Extract the [x, y] coordinate from the center of the cell holding the provided text.  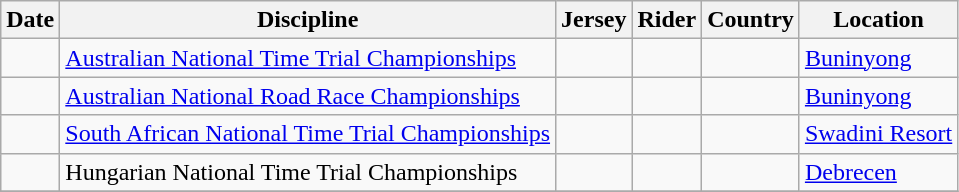
South African National Time Trial Championships [308, 134]
Australian National Road Race Championships [308, 96]
Country [751, 20]
Date [30, 20]
Swadini Resort [878, 134]
Jersey [594, 20]
Rider [667, 20]
Debrecen [878, 172]
Discipline [308, 20]
Hungarian National Time Trial Championships [308, 172]
Australian National Time Trial Championships [308, 58]
Location [878, 20]
